Pinpoint the cell where the given text exists, returning its [X, Y] midpoint coordinate. 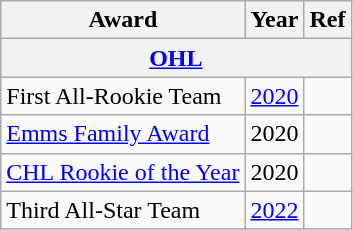
Award [123, 20]
OHL [176, 58]
Third All-Star Team [123, 210]
Ref [328, 20]
CHL Rookie of the Year [123, 172]
Emms Family Award [123, 134]
Year [274, 20]
First All-Rookie Team [123, 96]
2022 [274, 210]
